For the text-containing cell, return its midpoint in [x, y] coordinate format. 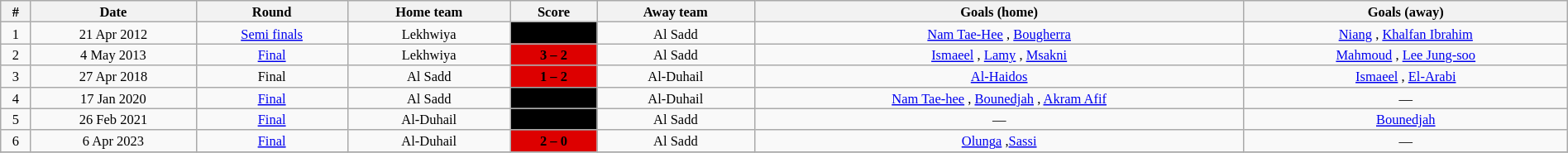
5 [16, 119]
6 [16, 141]
Bounedjah [1406, 119]
27 Apr 2018 [113, 76]
Away team [676, 12]
4 [16, 98]
2 – 0 [553, 141]
2 – 4 [553, 33]
Niang , Khalfan Ibrahim [1406, 33]
2 [16, 55]
4 May 2013 [113, 55]
Goals (away) [1406, 12]
17 Jan 2020 [113, 98]
21 Apr 2012 [113, 33]
Al-Haidos [999, 76]
Semi finals [271, 33]
0 – 2 [553, 119]
Date [113, 12]
Round [271, 12]
1 [16, 33]
Ismaeel , El-Arabi [1406, 76]
Ismaeel , Lamy , Msakni [999, 55]
Nam Tae-Hee , Bougherra [999, 33]
Mahmoud , Lee Jung-soo [1406, 55]
6 Apr 2023 [113, 141]
Nam Tae-hee , Bounedjah , Akram Afif [999, 98]
4 – 0 [553, 98]
Home team [428, 12]
3 – 2 [553, 55]
Goals (home) [999, 12]
26 Feb 2021 [113, 119]
3 [16, 76]
Olunga ,Sassi [999, 141]
1 – 2 [553, 76]
# [16, 12]
Score [553, 12]
